From the cell containing the given text, extract its center point as (X, Y) coordinate. 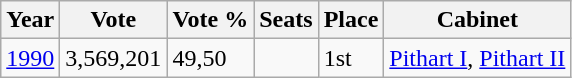
Place (351, 20)
1990 (30, 58)
Vote % (210, 20)
Seats (286, 20)
1st (351, 58)
49,50 (210, 58)
3,569,201 (114, 58)
Pithart I, Pithart II (478, 58)
Vote (114, 20)
Cabinet (478, 20)
Year (30, 20)
